Find where the given text appears and provide that cell's center as [x, y] coordinate. 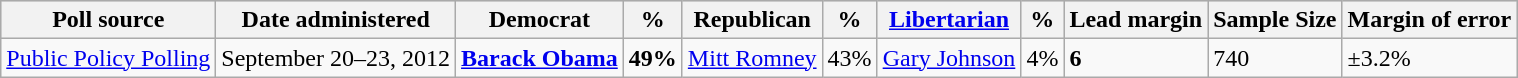
Barack Obama [540, 58]
Poll source [108, 20]
Date administered [336, 20]
September 20–23, 2012 [336, 58]
740 [1275, 58]
±3.2% [1430, 58]
Margin of error [1430, 20]
Democrat [540, 20]
Gary Johnson [949, 58]
Libertarian [949, 20]
Public Policy Polling [108, 58]
Lead margin [1136, 20]
Sample Size [1275, 20]
Republican [752, 20]
49% [652, 58]
4% [1042, 58]
6 [1136, 58]
43% [850, 58]
Mitt Romney [752, 58]
